Return the (X, Y) coordinate for the center point of the cell that contains the specified text.  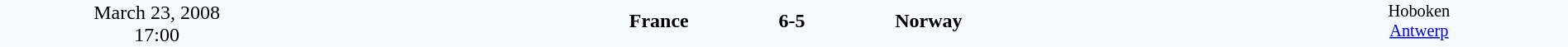
6-5 (791, 21)
Hoboken Antwerp (1419, 23)
Norway (1082, 21)
France (501, 21)
March 23, 200817:00 (157, 23)
